Locate the cell with the specified text and output its (X, Y) center coordinate. 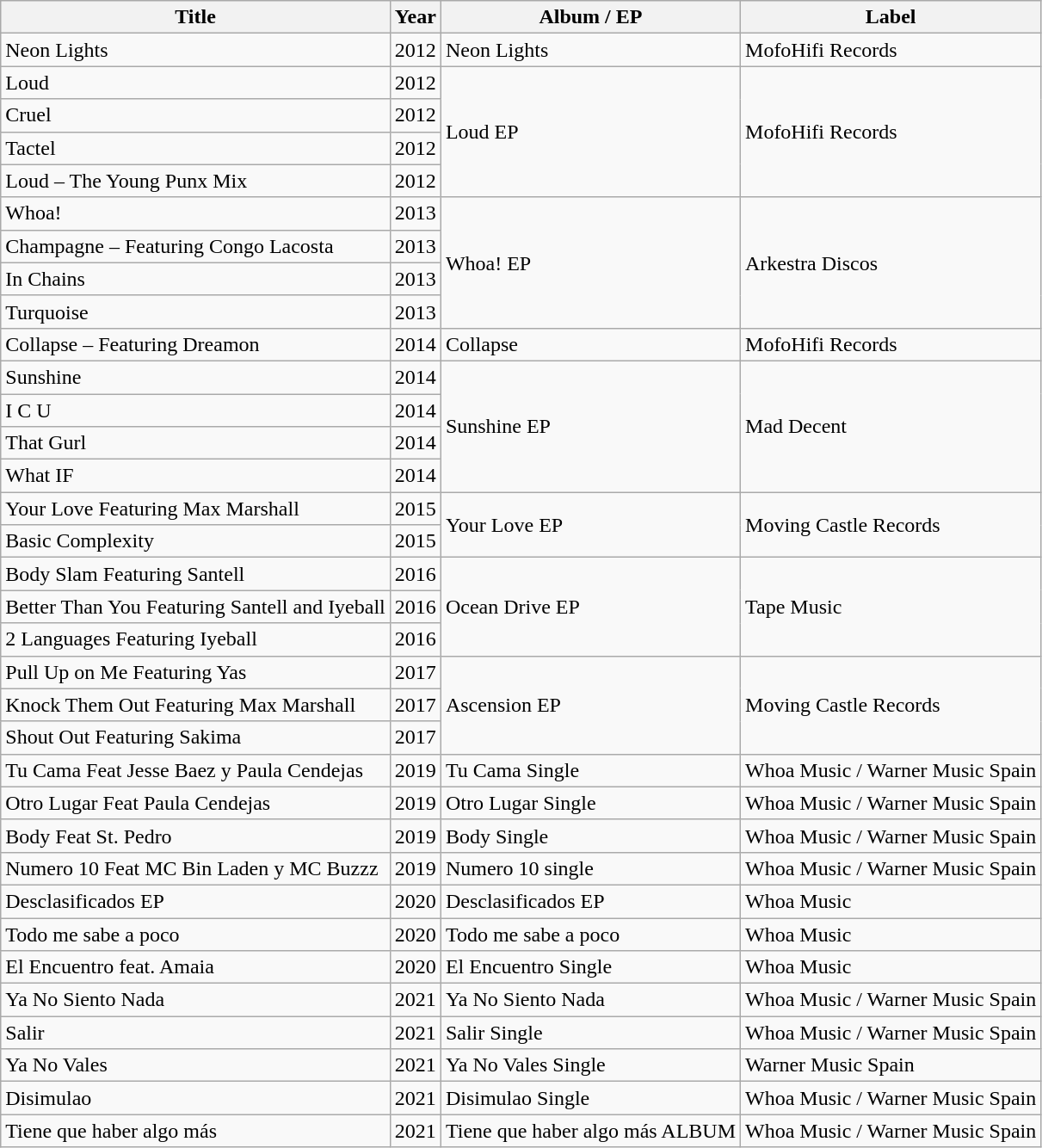
Ocean Drive EP (590, 607)
El Encuentro Single (590, 967)
Tu Cama Single (590, 770)
Loud EP (590, 132)
Mad Decent (891, 426)
Disimulao Single (590, 1098)
Tape Music (891, 607)
El Encuentro feat. Amaia (196, 967)
Sunshine EP (590, 426)
In Chains (196, 279)
Title (196, 17)
Tactel (196, 148)
Album / EP (590, 17)
Salir (196, 1033)
Collapse – Featuring Dreamon (196, 344)
Tu Cama Feat Jesse Baez y Paula Cendejas (196, 770)
Year (415, 17)
Tiene que haber algo más ALBUM (590, 1131)
Body Slam Featuring Santell (196, 574)
Your Love Featuring Max Marshall (196, 509)
Cruel (196, 115)
Champagne – Featuring Congo Lacosta (196, 246)
Otro Lugar Feat Paula Cendejas (196, 803)
Loud – The Young Punx Mix (196, 181)
I C U (196, 410)
Arkestra Discos (891, 262)
2 Languages Featuring Iyeball (196, 639)
Salir Single (590, 1033)
Warner Music Spain (891, 1065)
Body Feat St. Pedro (196, 836)
Numero 10 Feat MC Bin Laden y MC Buzzz (196, 868)
Your Love EP (590, 525)
Collapse (590, 344)
Better Than You Featuring Santell and Iyeball (196, 607)
Whoa! EP (590, 262)
Whoa! (196, 213)
Shout Out Featuring Sakima (196, 738)
Tiene que haber algo más (196, 1131)
Body Single (590, 836)
Ya No Vales Single (590, 1065)
What IF (196, 476)
Ascension EP (590, 705)
That Gurl (196, 443)
Pull Up on Me Featuring Yas (196, 672)
Label (891, 17)
Disimulao (196, 1098)
Basic Complexity (196, 541)
Sunshine (196, 377)
Loud (196, 83)
Numero 10 single (590, 868)
Knock Them Out Featuring Max Marshall (196, 705)
Turquoise (196, 312)
Ya No Vales (196, 1065)
Otro Lugar Single (590, 803)
